Return (X, Y) of the center of cell containing provided text 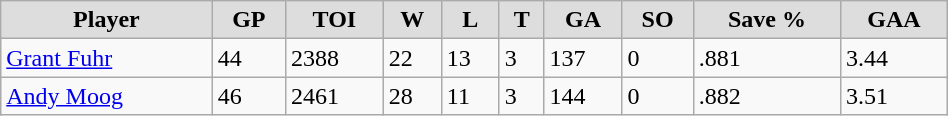
2388 (335, 58)
28 (412, 96)
T (522, 20)
144 (583, 96)
3.51 (894, 96)
.882 (766, 96)
3.44 (894, 58)
.881 (766, 58)
GAA (894, 20)
W (412, 20)
44 (248, 58)
Save % (766, 20)
Grant Fuhr (106, 58)
13 (470, 58)
46 (248, 96)
GP (248, 20)
137 (583, 58)
L (470, 20)
TOI (335, 20)
22 (412, 58)
GA (583, 20)
Player (106, 20)
SO (658, 20)
11 (470, 96)
Andy Moog (106, 96)
2461 (335, 96)
